Pinpoint the cell where the given text exists, returning its [X, Y] midpoint coordinate. 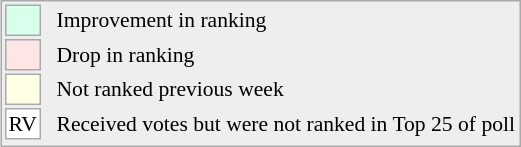
Received votes but were not ranked in Top 25 of poll [286, 124]
Drop in ranking [286, 55]
Improvement in ranking [286, 20]
RV [23, 124]
Not ranked previous week [286, 90]
